For the text-containing cell, return its midpoint in (x, y) coordinate format. 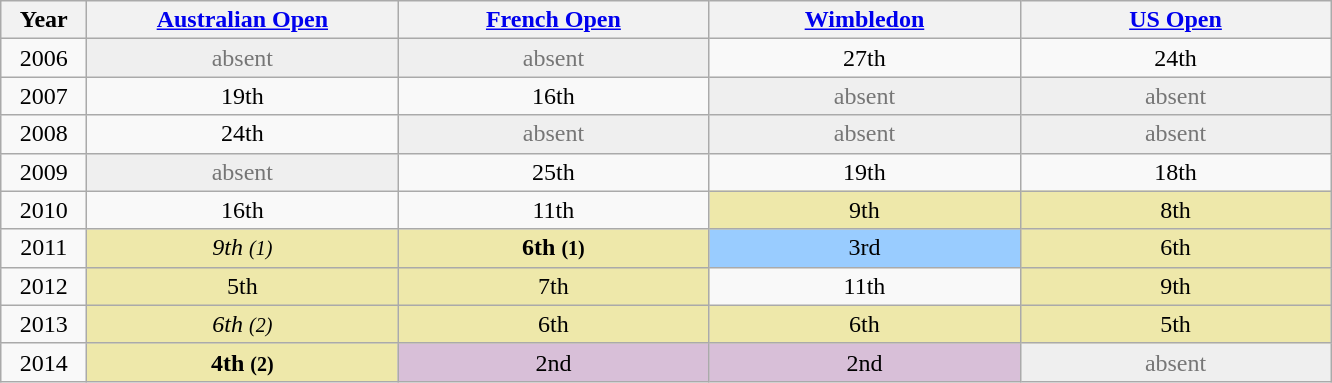
2007 (44, 96)
2014 (44, 362)
8th (1176, 210)
18th (1176, 172)
27th (864, 58)
Australian Open (242, 20)
2012 (44, 286)
6th (2) (242, 324)
2010 (44, 210)
French Open (554, 20)
2008 (44, 134)
2011 (44, 248)
2006 (44, 58)
7th (554, 286)
4th (2) (242, 362)
2009 (44, 172)
2013 (44, 324)
Year (44, 20)
6th (1) (554, 248)
3rd (864, 248)
25th (554, 172)
US Open (1176, 20)
Wimbledon (864, 20)
9th (1) (242, 248)
